Detect which cell encompasses the target text, then output its (X, Y) center coordinate. 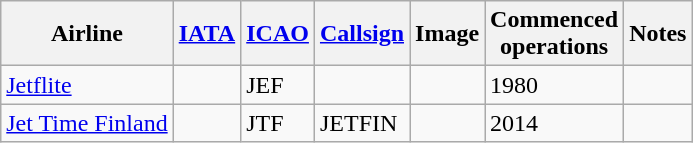
Notes (658, 34)
JTF (278, 123)
Commencedoperations (554, 34)
Jetflite (87, 85)
2014 (554, 123)
Airline (87, 34)
Callsign (362, 34)
Image (448, 34)
IATA (207, 34)
1980 (554, 85)
Jet Time Finland (87, 123)
JETFIN (362, 123)
ICAO (278, 34)
JEF (278, 85)
